Provide the (X, Y) coordinate of the cell's center where the given text is located.  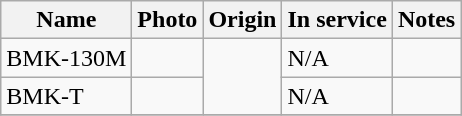
Photo (168, 20)
Origin (242, 20)
Notes (426, 20)
BMK-T (66, 96)
In service (337, 20)
BMK-130M (66, 58)
Name (66, 20)
